Find where the given text appears and provide that cell's center as (X, Y) coordinate. 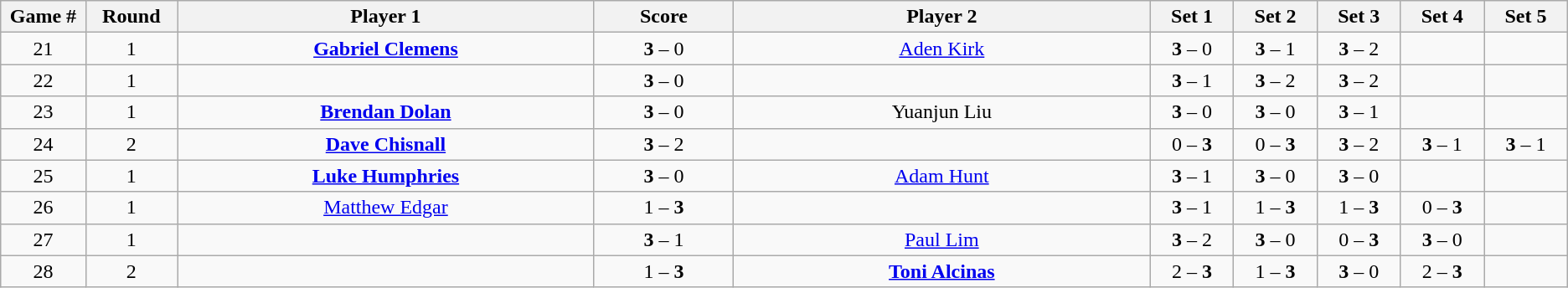
24 (44, 144)
Paul Lim (941, 239)
Yuanjun Liu (941, 112)
Player 2 (941, 17)
25 (44, 176)
Aden Kirk (941, 49)
Adam Hunt (941, 176)
22 (44, 80)
Game # (44, 17)
Score (663, 17)
Dave Chisnall (386, 144)
Luke Humphries (386, 176)
Toni Alcinas (941, 271)
21 (44, 49)
26 (44, 208)
Matthew Edgar (386, 208)
Set 4 (1442, 17)
Round (131, 17)
Set 1 (1192, 17)
Brendan Dolan (386, 112)
Set 2 (1276, 17)
28 (44, 271)
Gabriel Clemens (386, 49)
Set 5 (1526, 17)
27 (44, 239)
Set 3 (1359, 17)
23 (44, 112)
Player 1 (386, 17)
